Output the (x, y) coordinate of the center of the cell containing the given text.  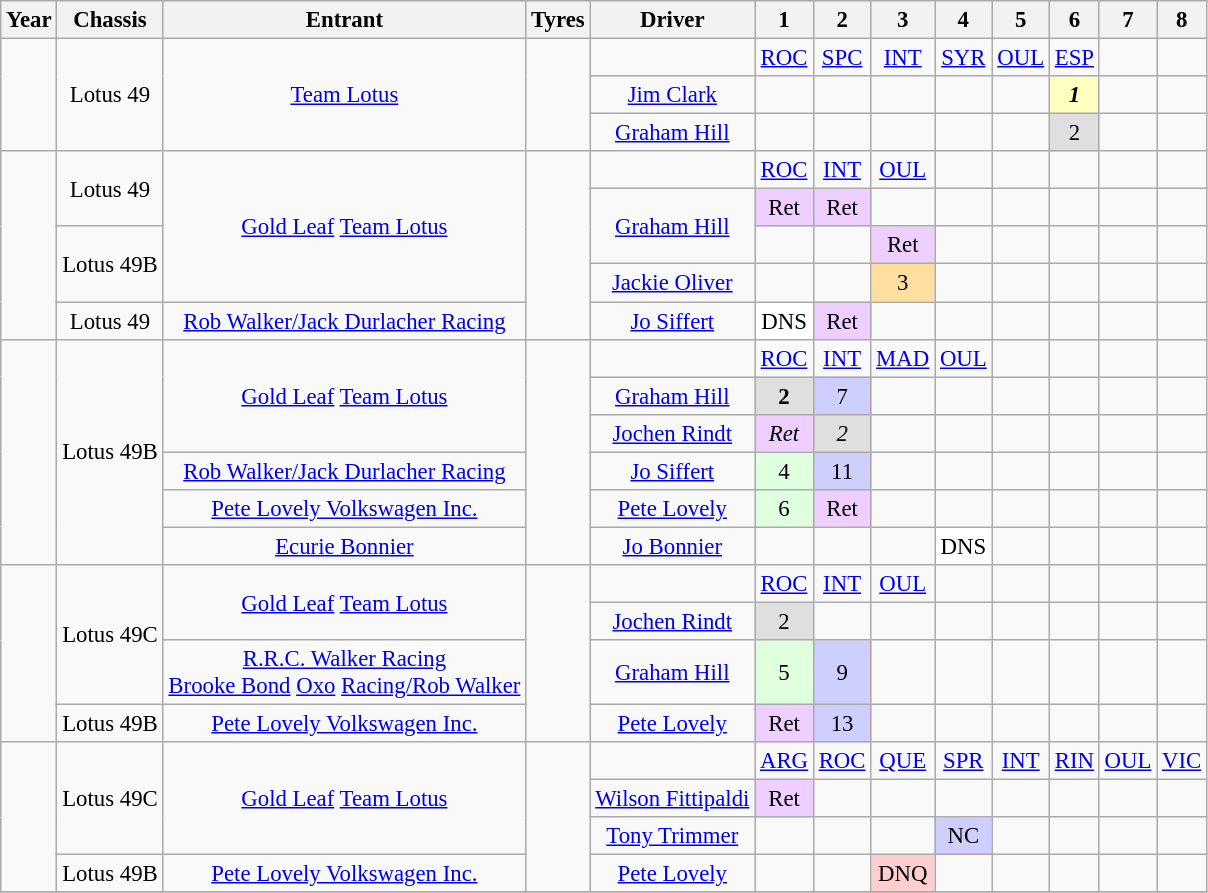
Year (29, 20)
Ecurie Bonnier (344, 546)
VIC (1182, 761)
8 (1182, 20)
MAD (903, 358)
SPR (964, 761)
SYR (964, 58)
QUE (903, 761)
13 (842, 724)
11 (842, 471)
Jim Clark (672, 95)
Chassis (110, 20)
Jo Bonnier (672, 546)
Wilson Fittipaldi (672, 799)
NC (964, 836)
Driver (672, 20)
Entrant (344, 20)
ARG (784, 761)
Team Lotus (344, 96)
DNQ (903, 874)
ESP (1074, 58)
R.R.C. Walker RacingBrooke Bond Oxo Racing/Rob Walker (344, 672)
RIN (1074, 761)
Jackie Oliver (672, 283)
Tyres (558, 20)
9 (842, 672)
SPC (842, 58)
Tony Trimmer (672, 836)
